For the text-containing cell, return its midpoint in [X, Y] coordinate format. 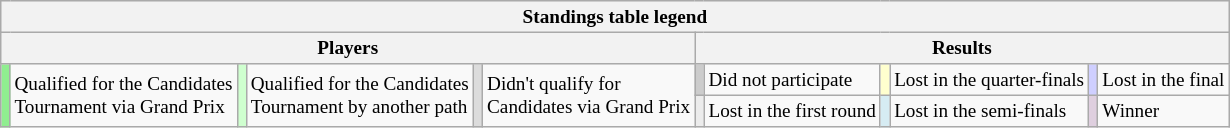
Standings table legend [615, 17]
Players [348, 48]
Lost in the quarter-finals [990, 80]
Results [962, 48]
Didn't qualify for Candidates via Grand Prix [588, 96]
Lost in the semi-finals [990, 111]
Lost in the first round [792, 111]
Did not participate [792, 80]
Lost in the final [1164, 80]
Qualified for the Candidates Tournament by another path [360, 96]
Qualified for the Candidates Tournament via Grand Prix [124, 96]
Winner [1164, 111]
